Capture the cell that displays the provided text and extract its [x, y] central coordinate. 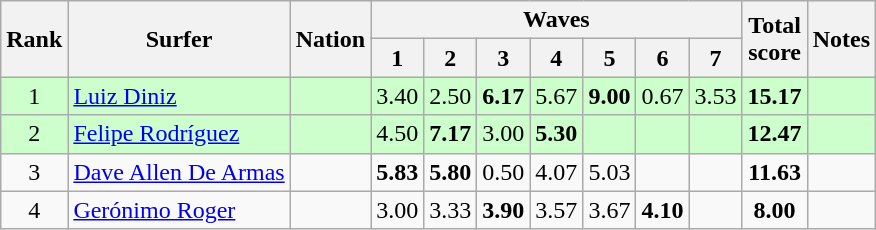
Rank [34, 39]
9.00 [610, 96]
Notes [841, 39]
7 [716, 58]
Felipe Rodríguez [179, 134]
3.33 [450, 210]
4.10 [662, 210]
Dave Allen De Armas [179, 172]
0.50 [504, 172]
12.47 [774, 134]
3.67 [610, 210]
Totalscore [774, 39]
3.40 [398, 96]
4.50 [398, 134]
Luiz Diniz [179, 96]
2.50 [450, 96]
3.57 [556, 210]
5.03 [610, 172]
4.07 [556, 172]
8.00 [774, 210]
5.80 [450, 172]
5.83 [398, 172]
5.67 [556, 96]
15.17 [774, 96]
3.53 [716, 96]
5 [610, 58]
Surfer [179, 39]
Waves [556, 20]
11.63 [774, 172]
7.17 [450, 134]
6.17 [504, 96]
0.67 [662, 96]
Gerónimo Roger [179, 210]
6 [662, 58]
5.30 [556, 134]
3.90 [504, 210]
Nation [330, 39]
